Extract the [X, Y] coordinate from the center of the cell holding the provided text.  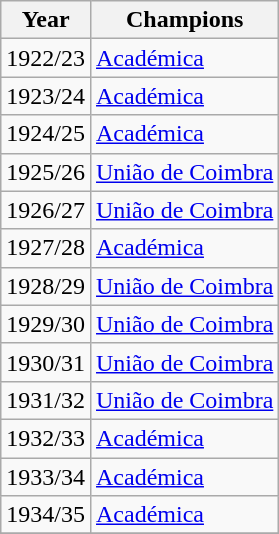
1924/25 [46, 134]
1928/29 [46, 286]
1934/35 [46, 515]
1926/27 [46, 210]
1930/31 [46, 362]
1933/34 [46, 477]
1929/30 [46, 324]
1932/33 [46, 438]
Year [46, 20]
1927/28 [46, 248]
1925/26 [46, 172]
1931/32 [46, 400]
1922/23 [46, 58]
1923/24 [46, 96]
Champions [184, 20]
